Determine the [x, y] coordinate at the center of the cell enclosing the given text.  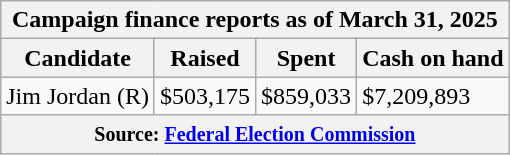
Campaign finance reports as of March 31, 2025 [255, 20]
$503,175 [204, 96]
Candidate [78, 58]
Cash on hand [433, 58]
Source: Federal Election Commission [255, 134]
$7,209,893 [433, 96]
Spent [306, 58]
Jim Jordan (R) [78, 96]
Raised [204, 58]
$859,033 [306, 96]
